Identify which cell holds the provided text, then report its (X, Y) central coordinate. 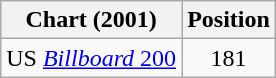
Chart (2001) (92, 20)
US Billboard 200 (92, 58)
Position (229, 20)
181 (229, 58)
